Capture the cell that displays the provided text and extract its [X, Y] central coordinate. 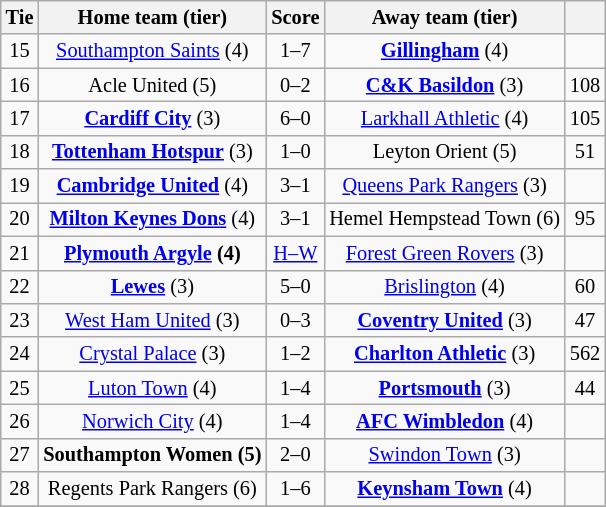
Larkhall Athletic (4) [444, 118]
Southampton Saints (4) [152, 51]
24 [20, 354]
15 [20, 51]
Away team (tier) [444, 17]
51 [585, 152]
18 [20, 152]
Portsmouth (3) [444, 388]
2–0 [295, 455]
Hemel Hempstead Town (6) [444, 219]
Norwich City (4) [152, 421]
95 [585, 219]
Acle United (5) [152, 85]
27 [20, 455]
Regents Park Rangers (6) [152, 489]
Score [295, 17]
21 [20, 253]
Swindon Town (3) [444, 455]
6–0 [295, 118]
Queens Park Rangers (3) [444, 186]
26 [20, 421]
C&K Basildon (3) [444, 85]
17 [20, 118]
1–0 [295, 152]
AFC Wimbledon (4) [444, 421]
Milton Keynes Dons (4) [152, 219]
105 [585, 118]
23 [20, 320]
Cambridge United (4) [152, 186]
1–2 [295, 354]
20 [20, 219]
0–3 [295, 320]
Cardiff City (3) [152, 118]
0–2 [295, 85]
Coventry United (3) [444, 320]
5–0 [295, 287]
22 [20, 287]
1–6 [295, 489]
19 [20, 186]
108 [585, 85]
Brislington (4) [444, 287]
Forest Green Rovers (3) [444, 253]
Tie [20, 17]
Gillingham (4) [444, 51]
Lewes (3) [152, 287]
60 [585, 287]
1–7 [295, 51]
Plymouth Argyle (4) [152, 253]
25 [20, 388]
Home team (tier) [152, 17]
Leyton Orient (5) [444, 152]
Crystal Palace (3) [152, 354]
Luton Town (4) [152, 388]
H–W [295, 253]
16 [20, 85]
44 [585, 388]
47 [585, 320]
562 [585, 354]
Southampton Women (5) [152, 455]
West Ham United (3) [152, 320]
Tottenham Hotspur (3) [152, 152]
28 [20, 489]
Keynsham Town (4) [444, 489]
Charlton Athletic (3) [444, 354]
